Identify which cell holds the provided text, then report its [X, Y] central coordinate. 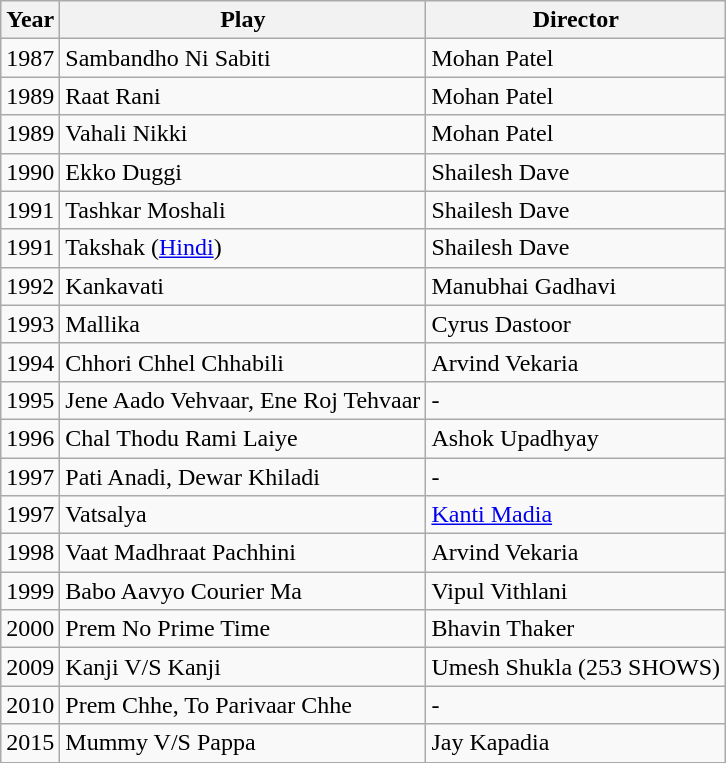
Takshak (Hindi) [243, 248]
1995 [30, 400]
Jay Kapadia [576, 743]
Prem Chhe, To Parivaar Chhe [243, 705]
1994 [30, 362]
Kanti Madia [576, 515]
Umesh Shukla (253 SHOWS) [576, 667]
Vaat Madhraat Pachhini [243, 553]
Chal Thodu Rami Laiye [243, 438]
Raat Rani [243, 96]
1987 [30, 58]
Cyrus Dastoor [576, 324]
Manubhai Gadhavi [576, 286]
Mummy V/S Pappa [243, 743]
Prem No Prime Time [243, 629]
1992 [30, 286]
Year [30, 20]
Mallika [243, 324]
Ekko Duggi [243, 172]
Sambandho Ni Sabiti [243, 58]
1990 [30, 172]
Vatsalya [243, 515]
Pati Anadi, Dewar Khiladi [243, 477]
Director [576, 20]
Vahali Nikki [243, 134]
Kankavati [243, 286]
1993 [30, 324]
Bhavin Thaker [576, 629]
Jene Aado Vehvaar, Ene Roj Tehvaar [243, 400]
2015 [30, 743]
Ashok Upadhyay [576, 438]
1998 [30, 553]
2000 [30, 629]
2010 [30, 705]
1999 [30, 591]
Vipul Vithlani [576, 591]
Chhori Chhel Chhabili [243, 362]
Kanji V/S Kanji [243, 667]
2009 [30, 667]
Play [243, 20]
Tashkar Moshali [243, 210]
Babo Aavyo Courier Ma [243, 591]
1996 [30, 438]
